Return the [X, Y] coordinate for the center point of the cell that contains the specified text.  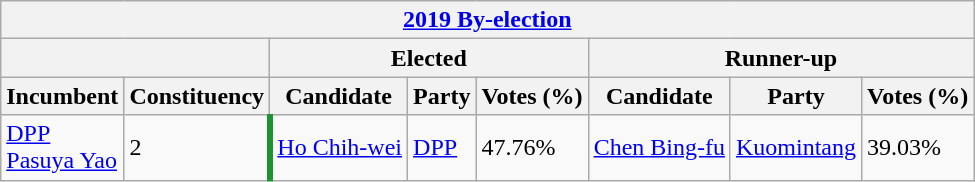
2 [197, 148]
Kuomintang [796, 148]
Ho Chih-wei [339, 148]
39.03% [918, 148]
DPPPasuya Yao [62, 148]
47.76% [532, 148]
Runner-up [781, 58]
Elected [430, 58]
2019 By-election [488, 20]
Chen Bing-fu [659, 148]
DPP [442, 148]
Incumbent [62, 96]
Constituency [197, 96]
